From the cell containing the given text, extract its center point as (X, Y) coordinate. 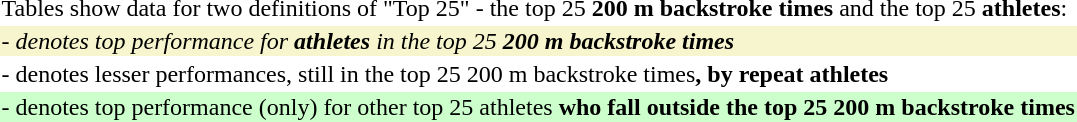
- denotes top performance for athletes in the top 25 200 m backstroke times (538, 41)
- denotes top performance (only) for other top 25 athletes who fall outside the top 25 200 m backstroke times (538, 107)
- denotes lesser performances, still in the top 25 200 m backstroke times, by repeat athletes (538, 74)
